Return [x, y] of the center of cell containing provided text 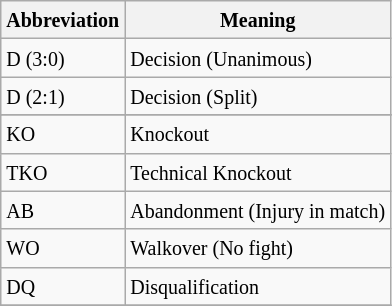
Meaning [258, 20]
Decision (Unanimous) [258, 58]
TKO [63, 172]
DQ [63, 286]
Walkover (No fight) [258, 248]
Disqualification [258, 286]
KO [63, 134]
D (2:1) [63, 96]
Abbreviation [63, 20]
AB [63, 210]
Technical Knockout [258, 172]
WO [63, 248]
D (3:0) [63, 58]
Decision (Split) [258, 96]
Abandonment (Injury in match) [258, 210]
Knockout [258, 134]
